Return (X, Y) of the center of cell containing provided text 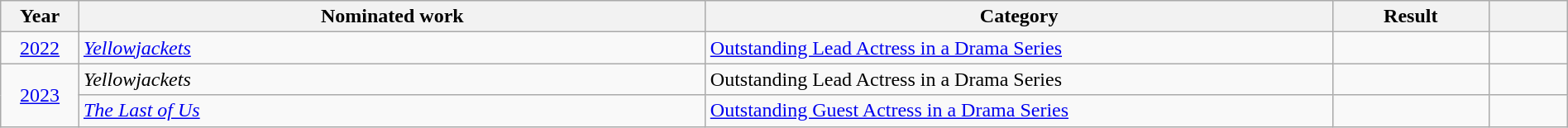
2022 (40, 48)
2023 (40, 95)
Nominated work (392, 17)
Result (1411, 17)
The Last of Us (392, 111)
Year (40, 17)
Category (1019, 17)
Outstanding Guest Actress in a Drama Series (1019, 111)
